Capture the cell that displays the provided text and extract its [x, y] central coordinate. 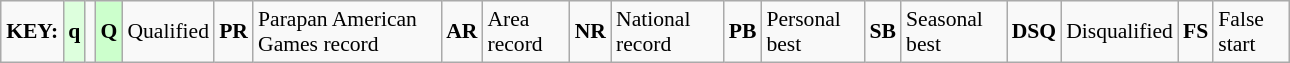
False start [1251, 32]
NR [590, 32]
q [74, 32]
Q [108, 32]
National record [668, 32]
Personal best [812, 32]
Qualified [168, 32]
Parapan American Games record [347, 32]
KEY: [32, 32]
PB [743, 32]
FS [1196, 32]
PR [234, 32]
Seasonal best [954, 32]
AR [462, 32]
DSQ [1034, 32]
SB [884, 32]
Area record [526, 32]
Disqualified [1120, 32]
